Output the [x, y] coordinate of the center of the cell containing the given text.  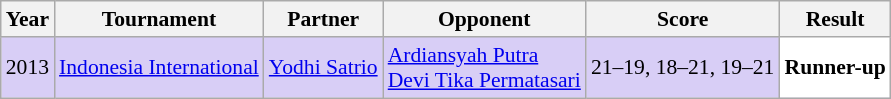
2013 [28, 68]
Score [683, 19]
Opponent [484, 19]
Runner-up [834, 68]
Indonesia International [159, 68]
Partner [324, 19]
Result [834, 19]
Ardiansyah Putra Devi Tika Permatasari [484, 68]
21–19, 18–21, 19–21 [683, 68]
Year [28, 19]
Yodhi Satrio [324, 68]
Tournament [159, 19]
